Output the (X, Y) coordinate of the center of the cell containing the given text.  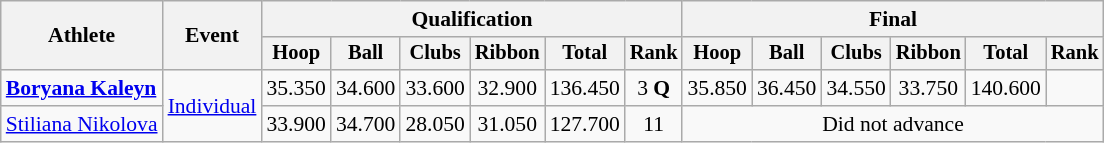
Did not advance (892, 124)
127.700 (585, 124)
33.750 (928, 88)
34.550 (856, 88)
Event (212, 36)
Boryana Kaleyn (82, 88)
33.900 (296, 124)
35.850 (716, 88)
35.350 (296, 88)
33.600 (434, 88)
36.450 (786, 88)
32.900 (508, 88)
34.700 (366, 124)
31.050 (508, 124)
28.050 (434, 124)
Stiliana Nikolova (82, 124)
34.600 (366, 88)
140.600 (1006, 88)
Individual (212, 106)
Athlete (82, 36)
Qualification (472, 19)
Final (892, 19)
136.450 (585, 88)
3 Q (654, 88)
11 (654, 124)
